Return [X, Y] of the center of cell containing provided text 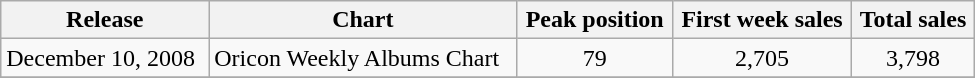
2,705 [762, 58]
First week sales [762, 20]
79 [594, 58]
Peak position [594, 20]
Total sales [913, 20]
December 10, 2008 [105, 58]
Release [105, 20]
Oricon Weekly Albums Chart [363, 58]
Chart [363, 20]
3,798 [913, 58]
